Identify which cell holds the provided text, then report its [x, y] central coordinate. 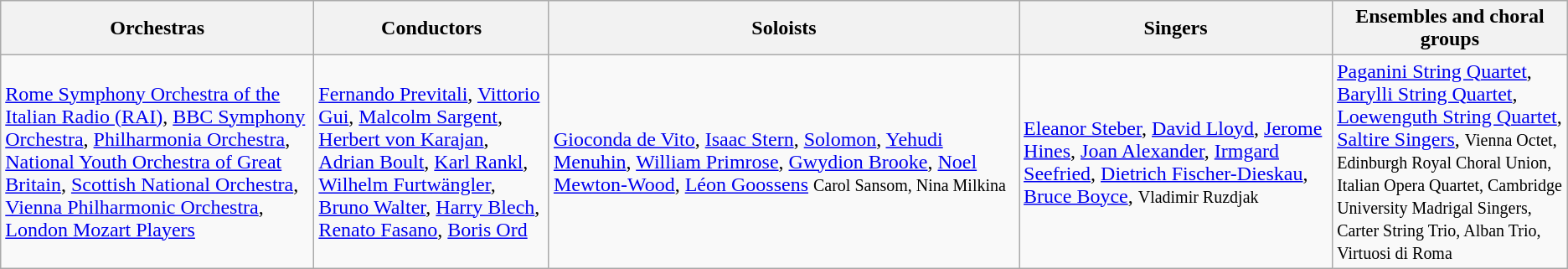
Singers [1176, 28]
Soloists [784, 28]
Gioconda de Vito, Isaac Stern, Solomon, Yehudi Menuhin, William Primrose, Gwydion Brooke, Noel Mewton-Wood, Léon Goossens Carol Sansom, Nina Milkina [784, 162]
Ensembles and choral groups [1451, 28]
Orchestras [157, 28]
Eleanor Steber, David Lloyd, Jerome Hines, Joan Alexander, Irmgard Seefried, Dietrich Fischer-Dieskau, Bruce Boyce, Vladimir Ruzdjak [1176, 162]
Conductors [432, 28]
